Capture the cell that displays the provided text and extract its [X, Y] central coordinate. 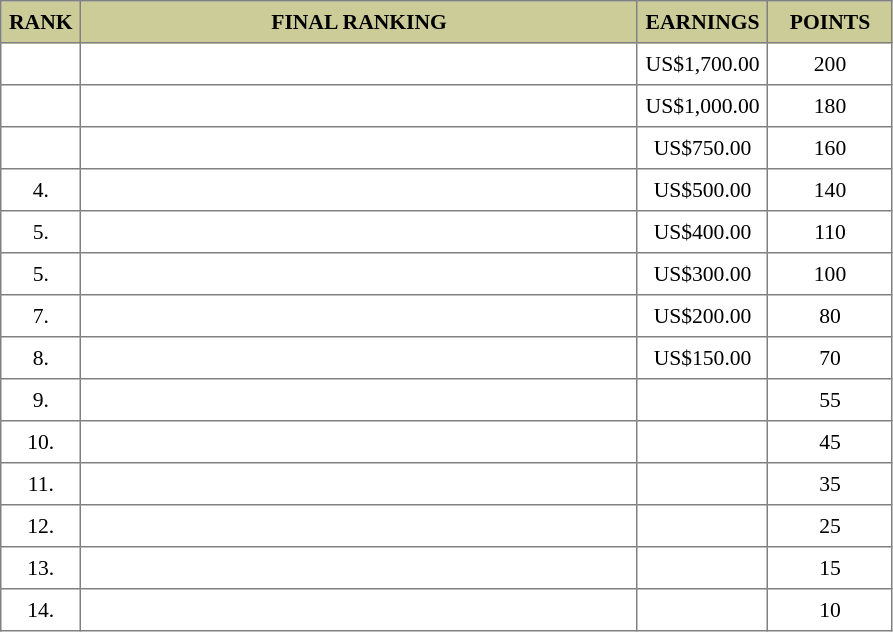
POINTS [830, 22]
9. [41, 400]
100 [830, 274]
10. [41, 442]
200 [830, 64]
45 [830, 442]
7. [41, 316]
8. [41, 358]
EARNINGS [702, 22]
15 [830, 568]
55 [830, 400]
70 [830, 358]
140 [830, 190]
US$750.00 [702, 148]
13. [41, 568]
180 [830, 106]
FINAL RANKING [359, 22]
US$300.00 [702, 274]
12. [41, 526]
4. [41, 190]
US$400.00 [702, 232]
14. [41, 610]
US$1,000.00 [702, 106]
US$500.00 [702, 190]
10 [830, 610]
US$1,700.00 [702, 64]
11. [41, 484]
US$200.00 [702, 316]
80 [830, 316]
US$150.00 [702, 358]
RANK [41, 22]
110 [830, 232]
35 [830, 484]
25 [830, 526]
160 [830, 148]
